Return [X, Y] of the center of cell containing provided text 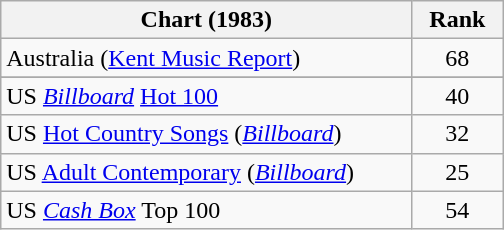
Australia (Kent Music Report) [206, 58]
68 [458, 58]
US Billboard Hot 100 [206, 96]
US Cash Box Top 100 [206, 210]
Rank [458, 20]
US Adult Contemporary (Billboard) [206, 172]
40 [458, 96]
54 [458, 210]
32 [458, 134]
US Hot Country Songs (Billboard) [206, 134]
25 [458, 172]
Chart (1983) [206, 20]
